Output the (x, y) coordinate of the center of the cell containing the given text.  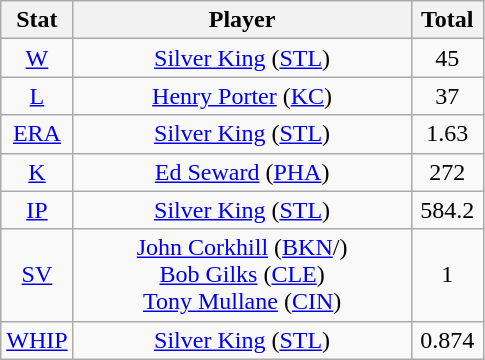
K (37, 172)
SV (37, 275)
Stat (37, 20)
45 (447, 58)
1 (447, 275)
ERA (37, 134)
WHIP (37, 340)
John Corkhill (BKN/)Bob Gilks (CLE)Tony Mullane (CIN) (242, 275)
272 (447, 172)
Henry Porter (KC) (242, 96)
Total (447, 20)
L (37, 96)
Player (242, 20)
1.63 (447, 134)
W (37, 58)
584.2 (447, 210)
0.874 (447, 340)
37 (447, 96)
Ed Seward (PHA) (242, 172)
IP (37, 210)
